Identify which cell holds the provided text, then report its [x, y] central coordinate. 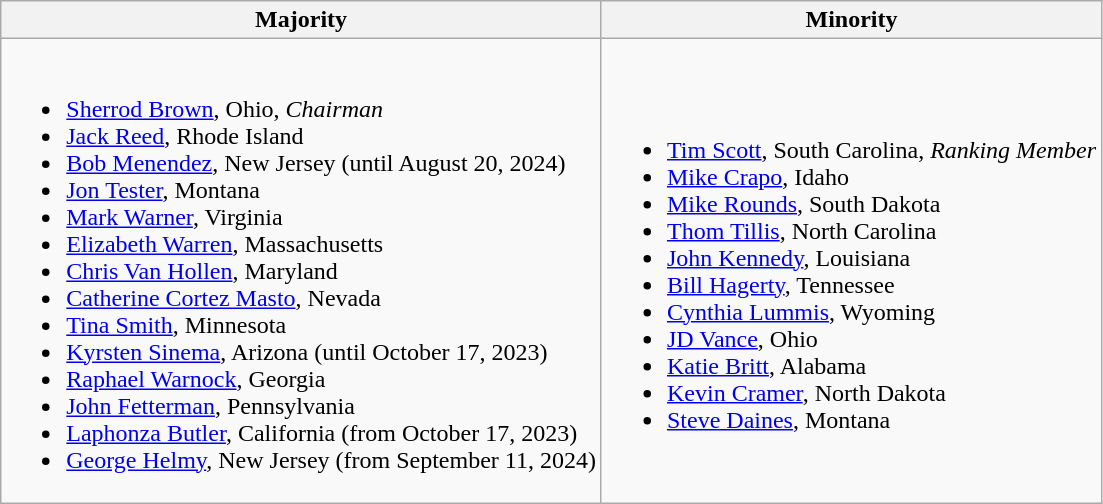
Minority [851, 20]
Majority [302, 20]
